Find where the given text appears and provide that cell's center as [x, y] coordinate. 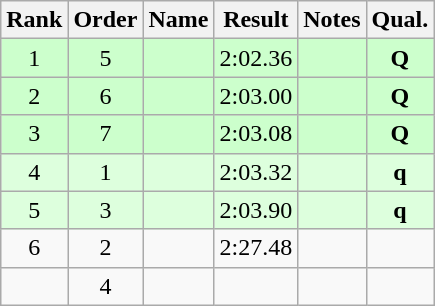
7 [106, 134]
Rank [34, 20]
Result [256, 20]
2:03.08 [256, 134]
2:27.48 [256, 248]
Order [106, 20]
2:02.36 [256, 58]
2:03.32 [256, 172]
2:03.90 [256, 210]
Qual. [400, 20]
Notes [332, 20]
2:03.00 [256, 96]
Name [178, 20]
